Find where the given text appears and provide that cell's center as [X, Y] coordinate. 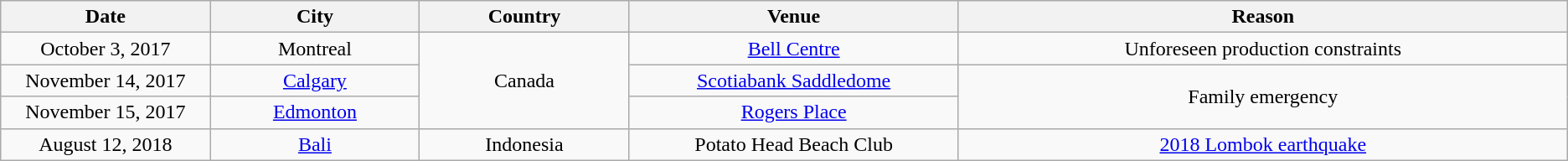
Potato Head Beach Club [794, 144]
Indonesia [524, 144]
2018 Lombok earthquake [1263, 144]
Family emergency [1263, 96]
Date [106, 17]
City [315, 17]
Scotiabank Saddledome [794, 80]
Country [524, 17]
August 12, 2018 [106, 144]
Bell Centre [794, 49]
Bali [315, 144]
Calgary [315, 80]
Canada [524, 80]
Venue [794, 17]
November 14, 2017 [106, 80]
Edmonton [315, 112]
Unforeseen production constraints [1263, 49]
Reason [1263, 17]
Montreal [315, 49]
October 3, 2017 [106, 49]
Rogers Place [794, 112]
November 15, 2017 [106, 112]
